Locate the cell with the specified text and output its (X, Y) center coordinate. 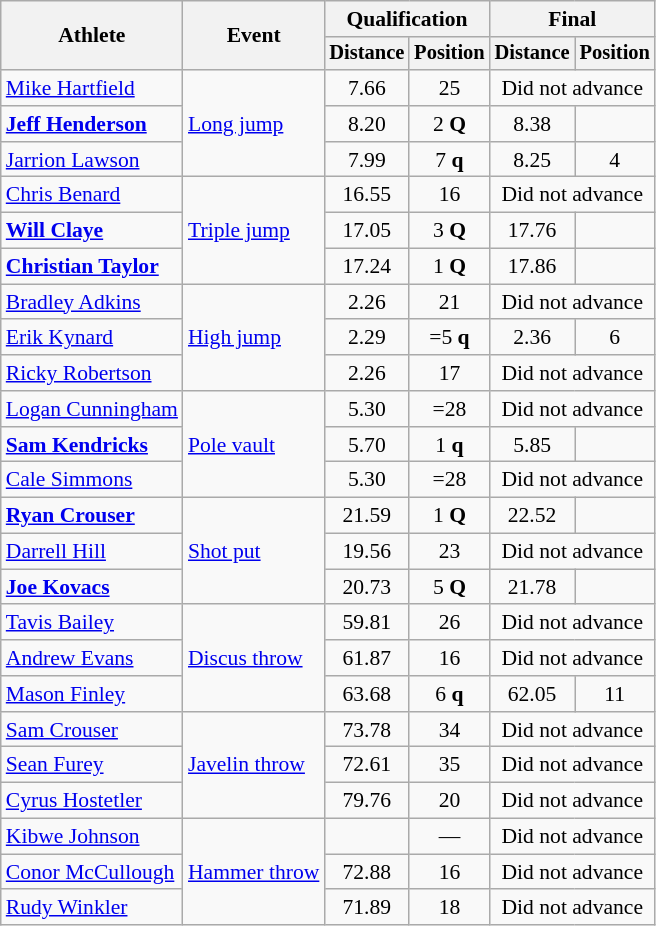
17.86 (532, 267)
Sam Kendricks (92, 445)
Ryan Crouser (92, 516)
25 (449, 88)
2.29 (366, 338)
Ricky Robertson (92, 373)
5 Q (449, 587)
Mason Finley (92, 694)
Javelin throw (254, 766)
1 q (449, 445)
High jump (254, 338)
2 Q (449, 124)
79.76 (366, 801)
2.36 (532, 338)
72.88 (366, 872)
26 (449, 623)
5.85 (532, 445)
Long jump (254, 124)
Will Claye (92, 231)
Final (572, 19)
Mike Hartfield (92, 88)
Cale Simmons (92, 480)
Conor McCullough (92, 872)
22.52 (532, 516)
7.66 (366, 88)
Tavis Bailey (92, 623)
Chris Benard (92, 195)
17.76 (532, 231)
Sam Crouser (92, 730)
Shot put (254, 552)
21.59 (366, 516)
34 (449, 730)
61.87 (366, 658)
Jarrion Lawson (92, 160)
=5 q (449, 338)
23 (449, 552)
Triple jump (254, 230)
21.78 (532, 587)
6 (615, 338)
59.81 (366, 623)
8.25 (532, 160)
Athlete (92, 36)
Event (254, 36)
72.61 (366, 765)
Pole vault (254, 444)
63.68 (366, 694)
21 (449, 302)
Jeff Henderson (92, 124)
71.89 (366, 908)
8.38 (532, 124)
Rudy Winkler (92, 908)
16.55 (366, 195)
7.99 (366, 160)
Erik Kynard (92, 338)
17.24 (366, 267)
18 (449, 908)
Qualification (406, 19)
19.56 (366, 552)
Christian Taylor (92, 267)
11 (615, 694)
20.73 (366, 587)
35 (449, 765)
3 Q (449, 231)
Joe Kovacs (92, 587)
— (449, 837)
73.78 (366, 730)
17.05 (366, 231)
Andrew Evans (92, 658)
7 q (449, 160)
Hammer throw (254, 872)
5.70 (366, 445)
Discus throw (254, 658)
Logan Cunningham (92, 409)
6 q (449, 694)
Darrell Hill (92, 552)
17 (449, 373)
4 (615, 160)
20 (449, 801)
Cyrus Hostetler (92, 801)
62.05 (532, 694)
Sean Furey (92, 765)
8.20 (366, 124)
Bradley Adkins (92, 302)
Kibwe Johnson (92, 837)
